Provide the [x, y] coordinate of the cell's center where the given text is located.  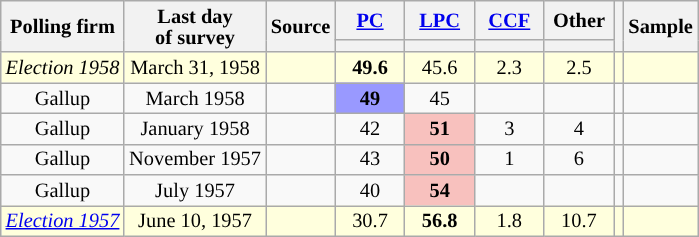
50 [440, 160]
49.6 [370, 68]
54 [440, 190]
2.5 [579, 68]
Sample [660, 26]
Last day of survey [195, 26]
Election 1958 [62, 68]
45 [440, 98]
Source [300, 26]
Other [579, 20]
10.7 [579, 220]
LPC [440, 20]
Polling firm [62, 26]
1 [509, 160]
6 [579, 160]
March 1958 [195, 98]
43 [370, 160]
45.6 [440, 68]
CCF [509, 20]
PC [370, 20]
30.7 [370, 220]
42 [370, 128]
3 [509, 128]
56.8 [440, 220]
40 [370, 190]
4 [579, 128]
June 10, 1957 [195, 220]
51 [440, 128]
Election 1957 [62, 220]
49 [370, 98]
1.8 [509, 220]
November 1957 [195, 160]
2.3 [509, 68]
January 1958 [195, 128]
March 31, 1958 [195, 68]
July 1957 [195, 190]
